Detect which cell encompasses the target text, then output its (x, y) center coordinate. 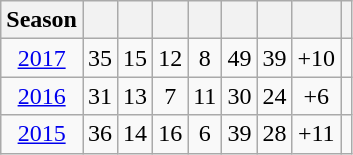
15 (136, 58)
Season (42, 20)
8 (205, 58)
2017 (42, 58)
12 (170, 58)
24 (274, 96)
+11 (316, 134)
35 (100, 58)
28 (274, 134)
11 (205, 96)
14 (136, 134)
16 (170, 134)
+6 (316, 96)
49 (240, 58)
30 (240, 96)
+10 (316, 58)
13 (136, 96)
6 (205, 134)
2016 (42, 96)
36 (100, 134)
7 (170, 96)
2015 (42, 134)
31 (100, 96)
